Capture the cell that displays the provided text and extract its (X, Y) central coordinate. 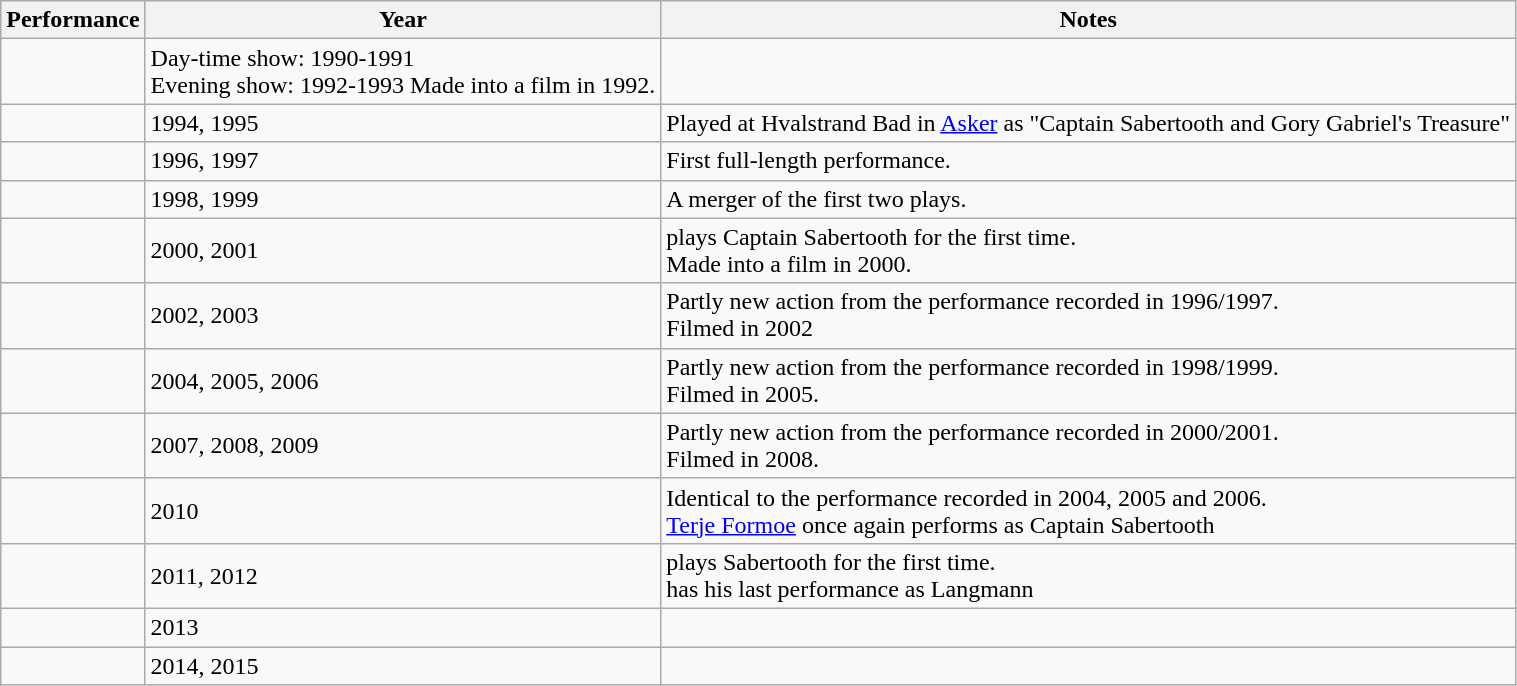
2004, 2005, 2006 (403, 380)
Played at Hvalstrand Bad in Asker as "Captain Sabertooth and Gory Gabriel's Treasure" (1088, 123)
2002, 2003 (403, 316)
Identical to the performance recorded in 2004, 2005 and 2006.Terje Formoe once again performs as Captain Sabertooth (1088, 510)
Partly new action from the performance recorded in 1998/1999.Filmed in 2005. (1088, 380)
2014, 2015 (403, 665)
2010 (403, 510)
plays Sabertooth for the first time. has his last performance as Langmann (1088, 576)
Partly new action from the performance recorded in 2000/2001.Filmed in 2008. (1088, 446)
Notes (1088, 20)
First full-length performance. (1088, 161)
A merger of the first two plays. (1088, 199)
1994, 1995 (403, 123)
1998, 1999 (403, 199)
Performance (73, 20)
Partly new action from the performance recorded in 1996/1997.Filmed in 2002 (1088, 316)
2013 (403, 627)
Year (403, 20)
2007, 2008, 2009 (403, 446)
plays Captain Sabertooth for the first time.Made into a film in 2000. (1088, 250)
2011, 2012 (403, 576)
2000, 2001 (403, 250)
Day-time show: 1990-1991Evening show: 1992-1993 Made into a film in 1992. (403, 72)
1996, 1997 (403, 161)
